Return [X, Y] of the center of cell containing provided text 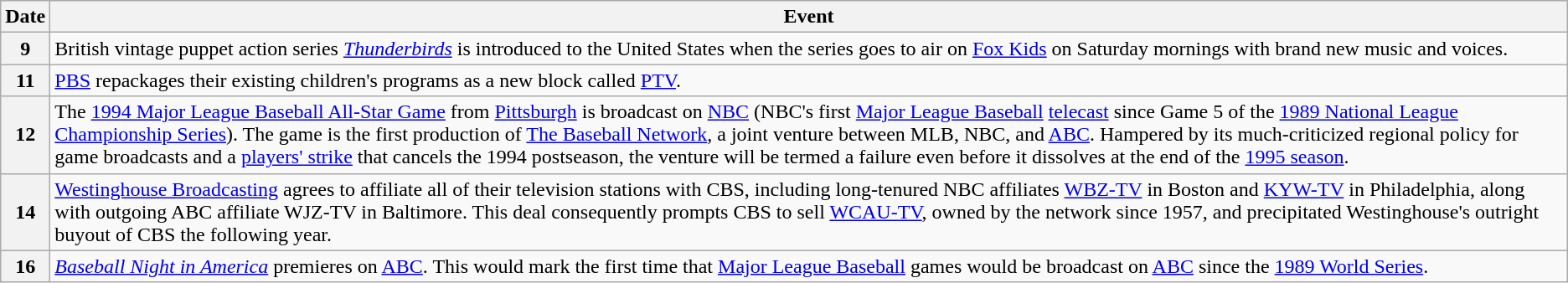
9 [25, 49]
PBS repackages their existing children's programs as a new block called PTV. [809, 80]
Date [25, 17]
Event [809, 17]
14 [25, 212]
11 [25, 80]
16 [25, 266]
12 [25, 135]
